Locate the cell with the specified text and output its [X, Y] center coordinate. 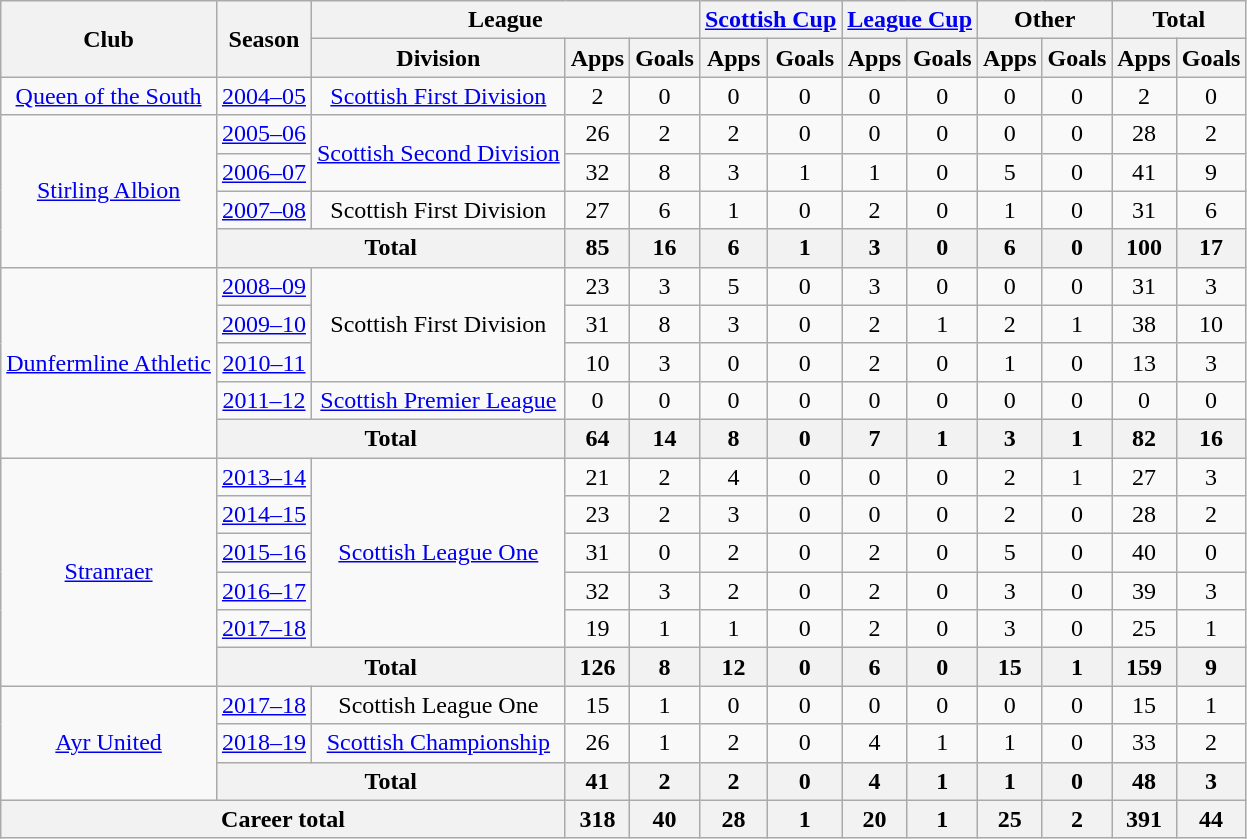
Division [438, 58]
Scottish Premier League [438, 400]
17 [1211, 248]
Scottish Championship [438, 743]
2007–08 [264, 210]
Career total [283, 819]
Dunfermline Athletic [109, 362]
2008–09 [264, 286]
2016–17 [264, 591]
48 [1144, 781]
2004–05 [264, 96]
82 [1144, 438]
85 [597, 248]
7 [874, 438]
Season [264, 39]
Stirling Albion [109, 191]
Other [1045, 20]
2013–14 [264, 477]
League Cup [910, 20]
2014–15 [264, 515]
44 [1211, 819]
126 [597, 667]
2005–06 [264, 134]
2006–07 [264, 172]
21 [597, 477]
Club [109, 39]
12 [733, 667]
Queen of the South [109, 96]
Ayr United [109, 743]
14 [665, 438]
Scottish Cup [770, 20]
38 [1144, 324]
100 [1144, 248]
2015–16 [264, 553]
2009–10 [264, 324]
159 [1144, 667]
33 [1144, 743]
391 [1144, 819]
20 [874, 819]
Stranraer [109, 572]
2010–11 [264, 362]
19 [597, 629]
64 [597, 438]
Scottish Second Division [438, 153]
318 [597, 819]
2011–12 [264, 400]
League [505, 20]
2018–19 [264, 743]
13 [1144, 362]
39 [1144, 591]
